Search for the cell housing the specified text and yield its (X, Y) center coordinate. 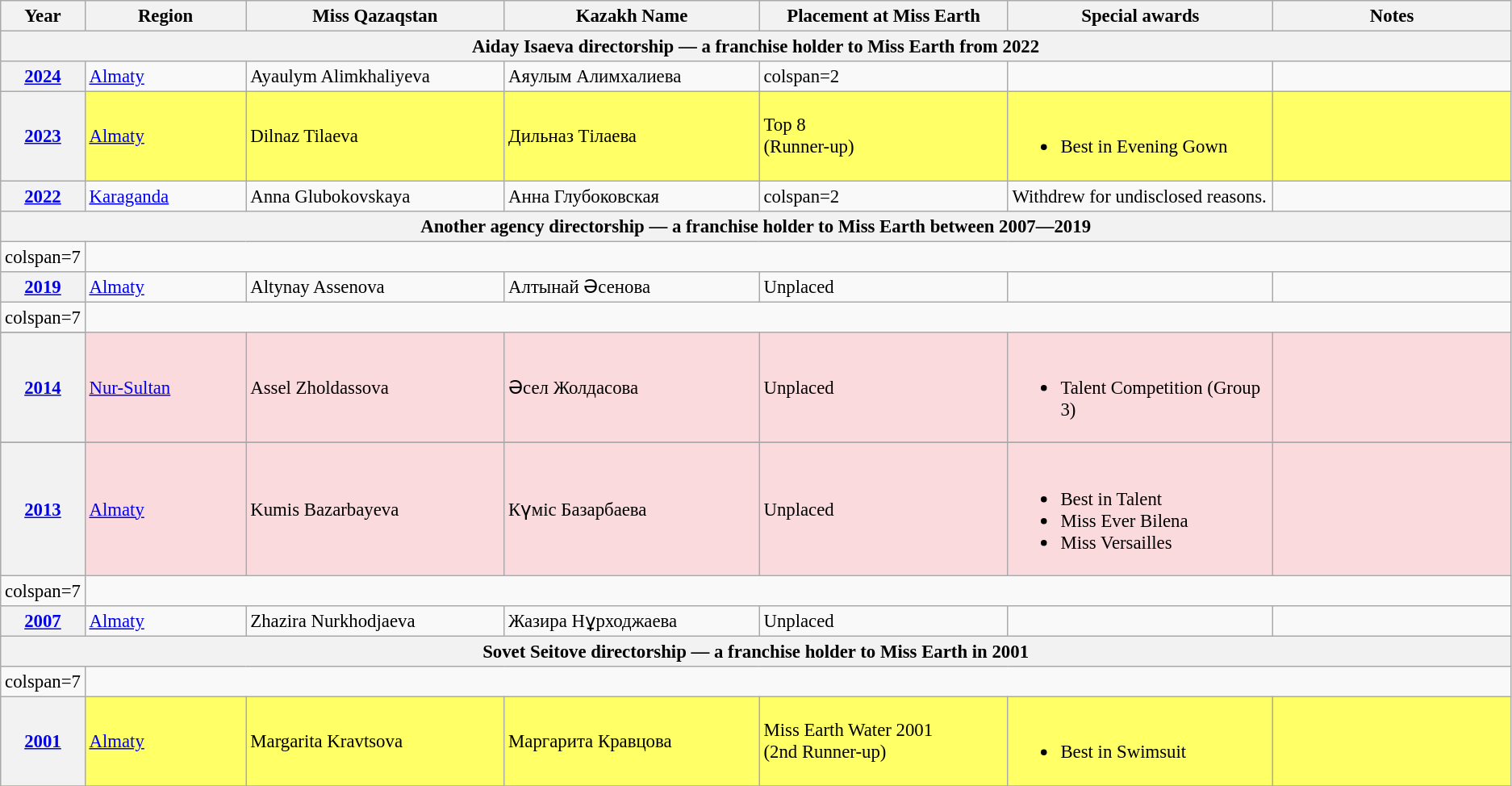
Zhazira Nurkhodjaeva (375, 621)
Дильназ Тілаева (632, 136)
Special awards (1141, 16)
Nur-Sultan (165, 387)
Karaganda (165, 196)
2001 (43, 742)
Анна Глубоковская (632, 196)
Miss Earth Water 2001(2nd Runner-up) (883, 742)
Kazakh Name (632, 16)
Ayaulym Alimkhaliyeva (375, 77)
Miss Qazaqstan (375, 16)
Assel Zholdassova (375, 387)
Another agency directorship — a franchise holder to Miss Earth between 2007―2019 (756, 226)
Kumis Bazarbayeva (375, 509)
Алтынай Әсенова (632, 287)
2023 (43, 136)
Notes (1393, 16)
Best in Swimsuit (1141, 742)
2013 (43, 509)
Top 8(Runner-up) (883, 136)
Аяулым Алимхалиева (632, 77)
2022 (43, 196)
Withdrew for undisclosed reasons. (1141, 196)
2007 (43, 621)
Жазира Нұрходжаева (632, 621)
Year (43, 16)
2014 (43, 387)
Altynay Assenova (375, 287)
Best in TalentMiss Ever BilenaMiss Versailles (1141, 509)
Aiday Isaeva directorship — a franchise holder to Miss Earth from 2022 (756, 47)
Placement at Miss Earth (883, 16)
2019 (43, 287)
Anna Glubokovskaya (375, 196)
Күміс Базарбаева (632, 509)
Talent Competition (Group 3) (1141, 387)
Region (165, 16)
Best in Evening Gown (1141, 136)
Margarita Kravtsova (375, 742)
Sovet Seitove directorship — a franchise holder to Miss Earth in 2001 (756, 651)
Әсел Жолдасова (632, 387)
2024 (43, 77)
Dilnaz Tilaeva (375, 136)
Маргарита Кравцова (632, 742)
